Return the (x, y) coordinate for the center point of the cell that contains the specified text.  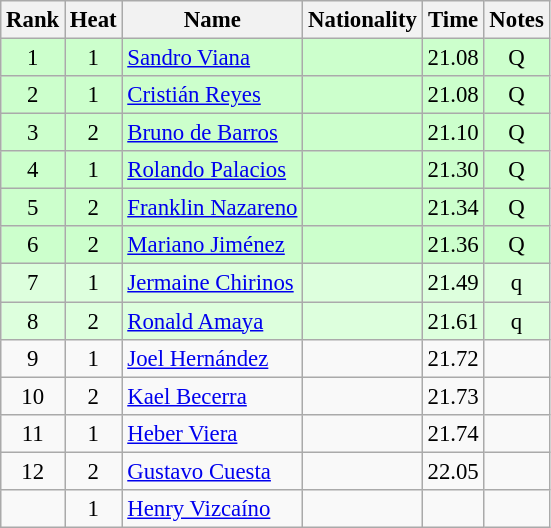
22.05 (453, 471)
Henry Vizcaíno (212, 509)
9 (33, 358)
Joel Hernández (212, 358)
8 (33, 321)
Jermaine Chirinos (212, 283)
Nationality (362, 20)
7 (33, 283)
Sandro Viana (212, 58)
6 (33, 245)
21.72 (453, 358)
4 (33, 170)
21.36 (453, 245)
Ronald Amaya (212, 321)
Franklin Nazareno (212, 208)
Gustavo Cuesta (212, 471)
Notes (516, 20)
5 (33, 208)
Kael Becerra (212, 396)
Mariano Jiménez (212, 245)
21.10 (453, 133)
Heat (94, 20)
Bruno de Barros (212, 133)
10 (33, 396)
21.30 (453, 170)
11 (33, 433)
Cristián Reyes (212, 95)
21.34 (453, 208)
21.49 (453, 283)
Time (453, 20)
Name (212, 20)
Rank (33, 20)
3 (33, 133)
21.61 (453, 321)
Rolando Palacios (212, 170)
21.73 (453, 396)
12 (33, 471)
Heber Viera (212, 433)
21.74 (453, 433)
